Detect which cell encompasses the target text, then output its (x, y) center coordinate. 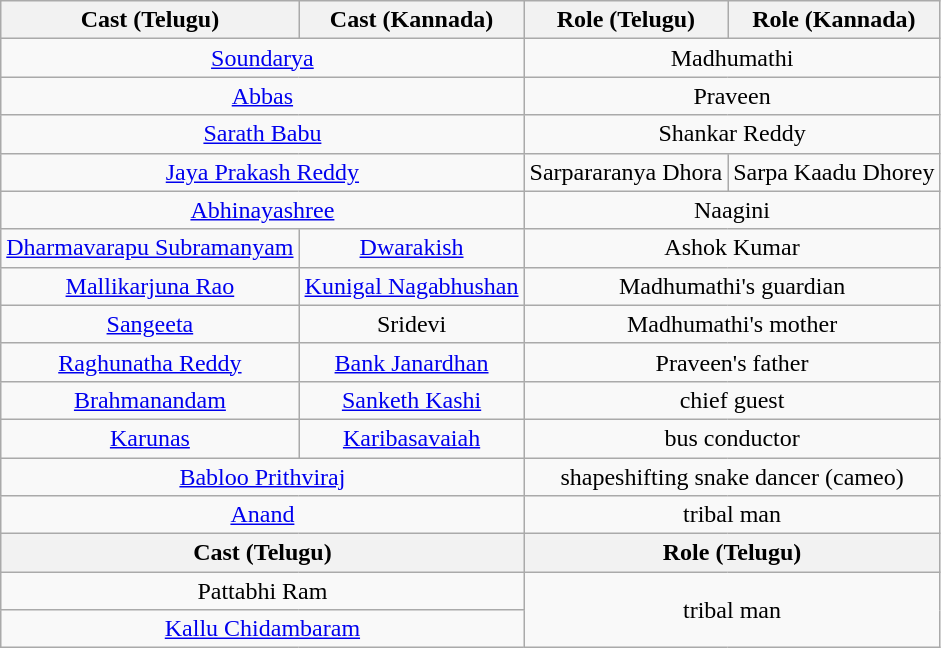
Abbas (262, 96)
Sarath Babu (262, 134)
Sangeeta (150, 324)
Sridevi (412, 324)
shapeshifting snake dancer (cameo) (732, 477)
Raghunatha Reddy (150, 362)
Shankar Reddy (732, 134)
bus conductor (732, 438)
Babloo Prithviraj (262, 477)
Ashok Kumar (732, 248)
Role (Kannada) (834, 20)
Karibasavaiah (412, 438)
Soundarya (262, 58)
Kallu Chidambaram (262, 629)
Mallikarjuna Rao (150, 286)
Abhinayashree (262, 210)
chief guest (732, 400)
Sarpararanya Dhora (626, 172)
Dharmavarapu Subramanyam (150, 248)
Jaya Prakash Reddy (262, 172)
Pattabhi Ram (262, 591)
Sarpa Kaadu Dhorey (834, 172)
Dwarakish (412, 248)
Praveen (732, 96)
Brahmanandam (150, 400)
Sanketh Kashi (412, 400)
Bank Janardhan (412, 362)
Madhumathi's guardian (732, 286)
Karunas (150, 438)
Praveen's father (732, 362)
Naagini (732, 210)
Madhumathi's mother (732, 324)
Anand (262, 515)
Kunigal Nagabhushan (412, 286)
Madhumathi (732, 58)
Cast (Kannada) (412, 20)
